Extract the [X, Y] coordinate from the center of the cell holding the provided text.  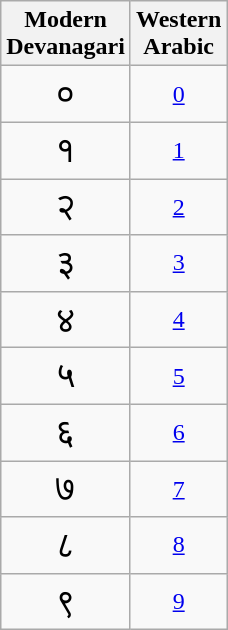
९ [66, 601]
9 [178, 601]
7 [178, 489]
3 [178, 263]
८ [66, 545]
1 [178, 150]
6 [178, 432]
० [66, 94]
३ [66, 263]
५ [66, 376]
२ [66, 207]
४ [66, 319]
5 [178, 376]
७ [66, 489]
१ [66, 150]
WesternArabic [178, 34]
0 [178, 94]
2 [178, 207]
६ [66, 432]
8 [178, 545]
ModernDevanagari [66, 34]
4 [178, 319]
